Extract the (X, Y) coordinate from the center of the cell holding the provided text.  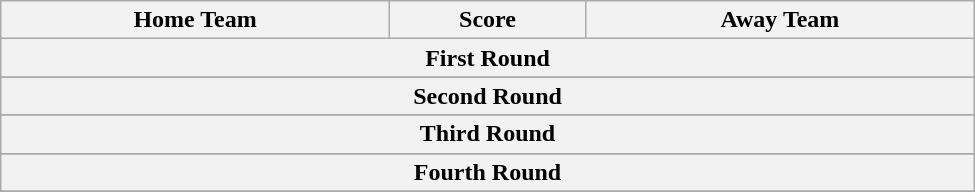
Third Round (488, 134)
Second Round (488, 96)
Score (487, 20)
Home Team (196, 20)
First Round (488, 58)
Fourth Round (488, 172)
Away Team (780, 20)
